From the cell containing the given text, extract its center point as [x, y] coordinate. 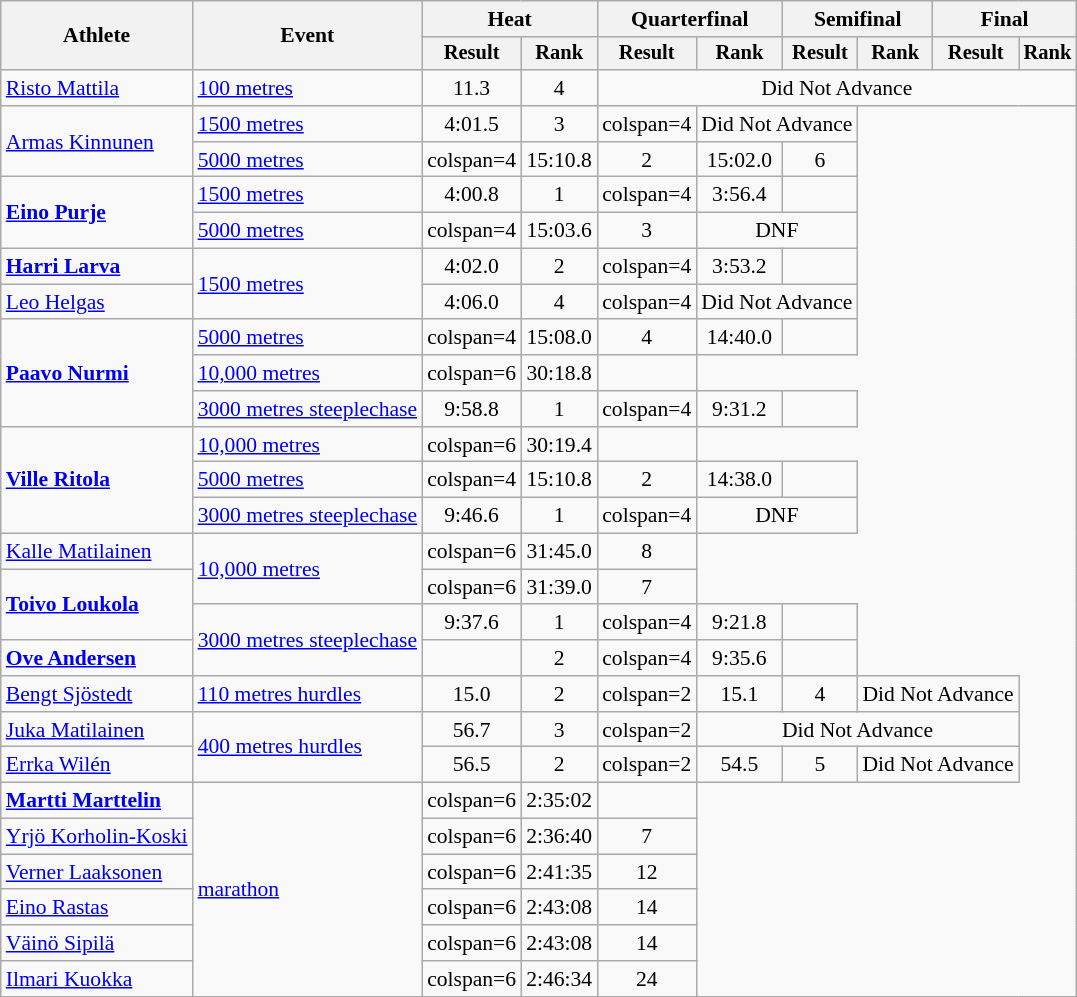
9:21.8 [739, 623]
110 metres hurdles [308, 694]
Event [308, 36]
15:08.0 [559, 338]
5 [820, 765]
6 [820, 160]
56.5 [472, 765]
Väinö Sipilä [97, 943]
14:38.0 [739, 480]
3:56.4 [739, 195]
9:35.6 [739, 658]
4:06.0 [472, 302]
15:03.6 [559, 231]
31:39.0 [559, 587]
24 [646, 979]
8 [646, 552]
Bengt Sjöstedt [97, 694]
Toivo Loukola [97, 604]
11.3 [472, 88]
4:02.0 [472, 267]
Eino Rastas [97, 908]
4:01.5 [472, 124]
Eino Purje [97, 212]
Ove Andersen [97, 658]
Paavo Nurmi [97, 374]
400 metres hurdles [308, 748]
9:46.6 [472, 516]
Quarterfinal [690, 19]
2:41:35 [559, 872]
56.7 [472, 730]
Ilmari Kuokka [97, 979]
Armas Kinnunen [97, 142]
Risto Mattila [97, 88]
Heat [510, 19]
Errka Wilén [97, 765]
30:18.8 [559, 373]
9:31.2 [739, 409]
Verner Laaksonen [97, 872]
Harri Larva [97, 267]
9:37.6 [472, 623]
31:45.0 [559, 552]
4:00.8 [472, 195]
Final [1004, 19]
15.0 [472, 694]
100 metres [308, 88]
Juka Matilainen [97, 730]
Semifinal [858, 19]
30:19.4 [559, 445]
2:35:02 [559, 801]
Martti Marttelin [97, 801]
15.1 [739, 694]
2:46:34 [559, 979]
54.5 [739, 765]
2:36:40 [559, 837]
Ville Ritola [97, 480]
12 [646, 872]
Athlete [97, 36]
14:40.0 [739, 338]
15:02.0 [739, 160]
Kalle Matilainen [97, 552]
Yrjö Korholin-Koski [97, 837]
3:53.2 [739, 267]
Leo Helgas [97, 302]
9:58.8 [472, 409]
marathon [308, 890]
